Find where the given text appears and provide that cell's center as [X, Y] coordinate. 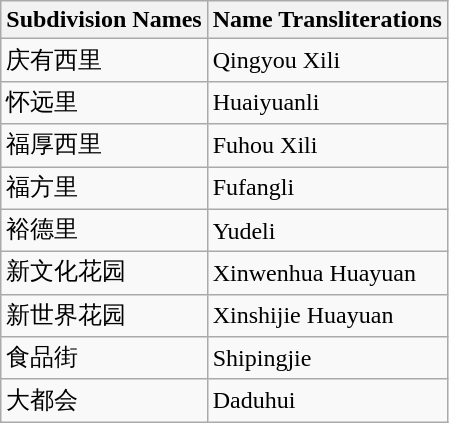
大都会 [104, 400]
Xinwenhua Huayuan [327, 274]
Subdivision Names [104, 20]
Name Transliterations [327, 20]
食品街 [104, 358]
新世界花园 [104, 316]
Fuhou Xili [327, 146]
新文化花园 [104, 274]
Qingyou Xili [327, 60]
Xinshijie Huayuan [327, 316]
福厚西里 [104, 146]
Daduhui [327, 400]
Fufangli [327, 188]
裕德里 [104, 230]
福方里 [104, 188]
Shipingjie [327, 358]
怀远里 [104, 102]
Huaiyuanli [327, 102]
Yudeli [327, 230]
庆有西里 [104, 60]
